Output the (X, Y) coordinate of the center of the cell containing the given text.  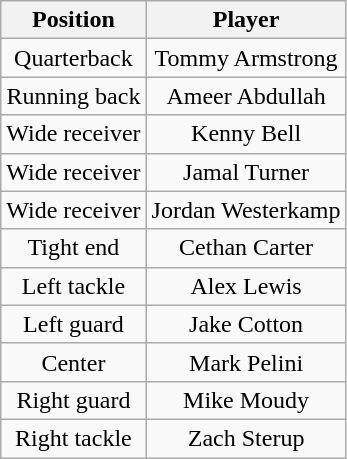
Center (74, 362)
Tight end (74, 248)
Left guard (74, 324)
Jake Cotton (246, 324)
Jordan Westerkamp (246, 210)
Mark Pelini (246, 362)
Kenny Bell (246, 134)
Player (246, 20)
Ameer Abdullah (246, 96)
Mike Moudy (246, 400)
Running back (74, 96)
Cethan Carter (246, 248)
Jamal Turner (246, 172)
Position (74, 20)
Right tackle (74, 438)
Left tackle (74, 286)
Right guard (74, 400)
Quarterback (74, 58)
Zach Sterup (246, 438)
Alex Lewis (246, 286)
Tommy Armstrong (246, 58)
